Pinpoint the cell where the given text exists, returning its (X, Y) midpoint coordinate. 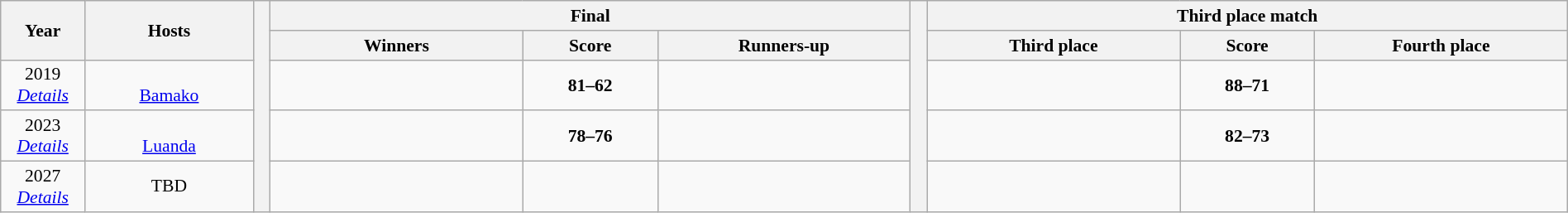
Third place (1054, 46)
78–76 (590, 136)
Runners-up (784, 46)
Bamako (170, 85)
Winners (397, 46)
Luanda (170, 136)
82–73 (1247, 136)
2023 Details (43, 136)
Final (590, 16)
2019 Details (43, 85)
Year (43, 30)
88–71 (1247, 85)
2027 Details (43, 187)
Fourth place (1441, 46)
Third place match (1247, 16)
Hosts (170, 30)
TBD (170, 187)
81–62 (590, 85)
